Detect which cell encompasses the target text, then output its (X, Y) center coordinate. 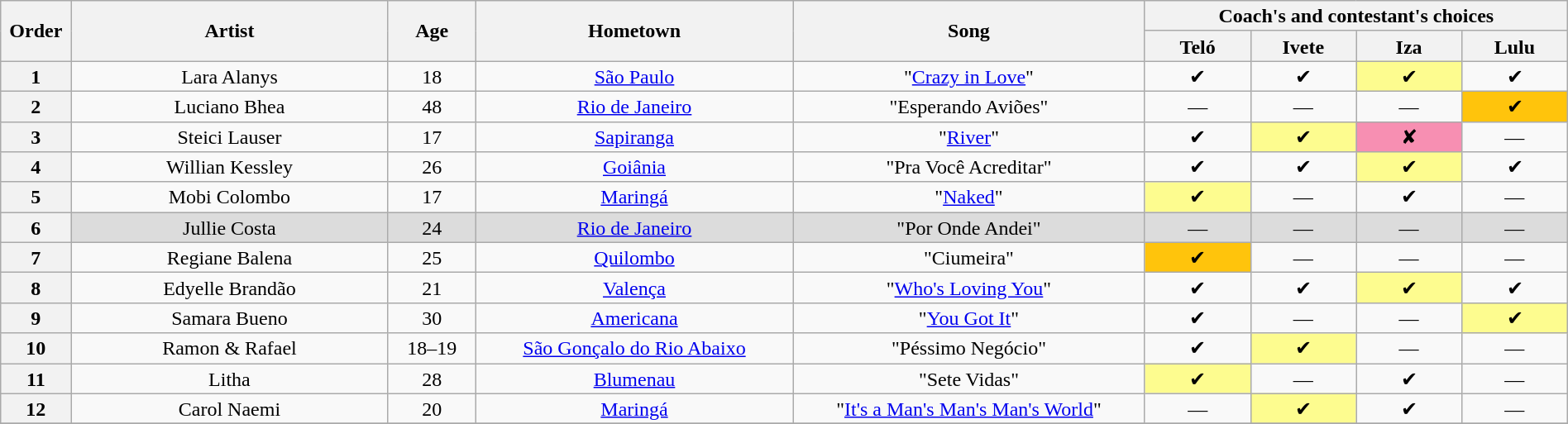
Song (969, 31)
24 (432, 228)
Coach's and contestant's choices (1356, 17)
30 (432, 317)
Lara Alanys (230, 76)
20 (432, 408)
Valença (633, 288)
Steici Lauser (230, 137)
5 (36, 197)
18–19 (432, 349)
"Who's Loving You" (969, 288)
Order (36, 31)
12 (36, 408)
Artist (230, 31)
"Pra Você Acreditar" (969, 167)
Ivete (1303, 46)
"It's a Man's Man's Man's World" (969, 408)
"Esperando Aviões" (969, 106)
✘ (1409, 137)
26 (432, 167)
"Ciumeira" (969, 258)
Iza (1409, 46)
"You Got It" (969, 317)
Hometown (633, 31)
Carol Naemi (230, 408)
48 (432, 106)
Age (432, 31)
11 (36, 379)
Litha (230, 379)
"Crazy in Love" (969, 76)
4 (36, 167)
Goiânia (633, 167)
"River" (969, 137)
"Sete Vidas" (969, 379)
2 (36, 106)
28 (432, 379)
São Paulo (633, 76)
7 (36, 258)
25 (432, 258)
Blumenau (633, 379)
Regiane Balena (230, 258)
Teló (1198, 46)
São Gonçalo do Rio Abaixo (633, 349)
Lulu (1514, 46)
Americana (633, 317)
Willian Kessley (230, 167)
6 (36, 228)
Edyelle Brandão (230, 288)
"Naked" (969, 197)
Mobi Colombo (230, 197)
1 (36, 76)
Jullie Costa (230, 228)
Luciano Bhea (230, 106)
Samara Bueno (230, 317)
10 (36, 349)
9 (36, 317)
18 (432, 76)
"Péssimo Negócio" (969, 349)
Quilombo (633, 258)
21 (432, 288)
8 (36, 288)
3 (36, 137)
"Por Onde Andei" (969, 228)
Sapiranga (633, 137)
Ramon & Rafael (230, 349)
